For the text-containing cell, return its midpoint in (x, y) coordinate format. 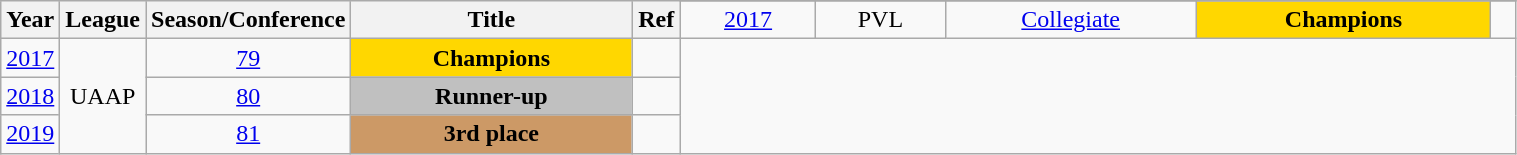
Ref (656, 20)
80 (248, 96)
2019 (30, 134)
PVL (880, 20)
79 (248, 58)
Year (30, 20)
Season/Conference (248, 20)
81 (248, 134)
League (103, 20)
Title (492, 20)
3rd place (492, 134)
2018 (30, 96)
Collegiate (1070, 20)
Runner-up (492, 96)
UAAP (103, 96)
